Find where the given text appears and provide that cell's center as (x, y) coordinate. 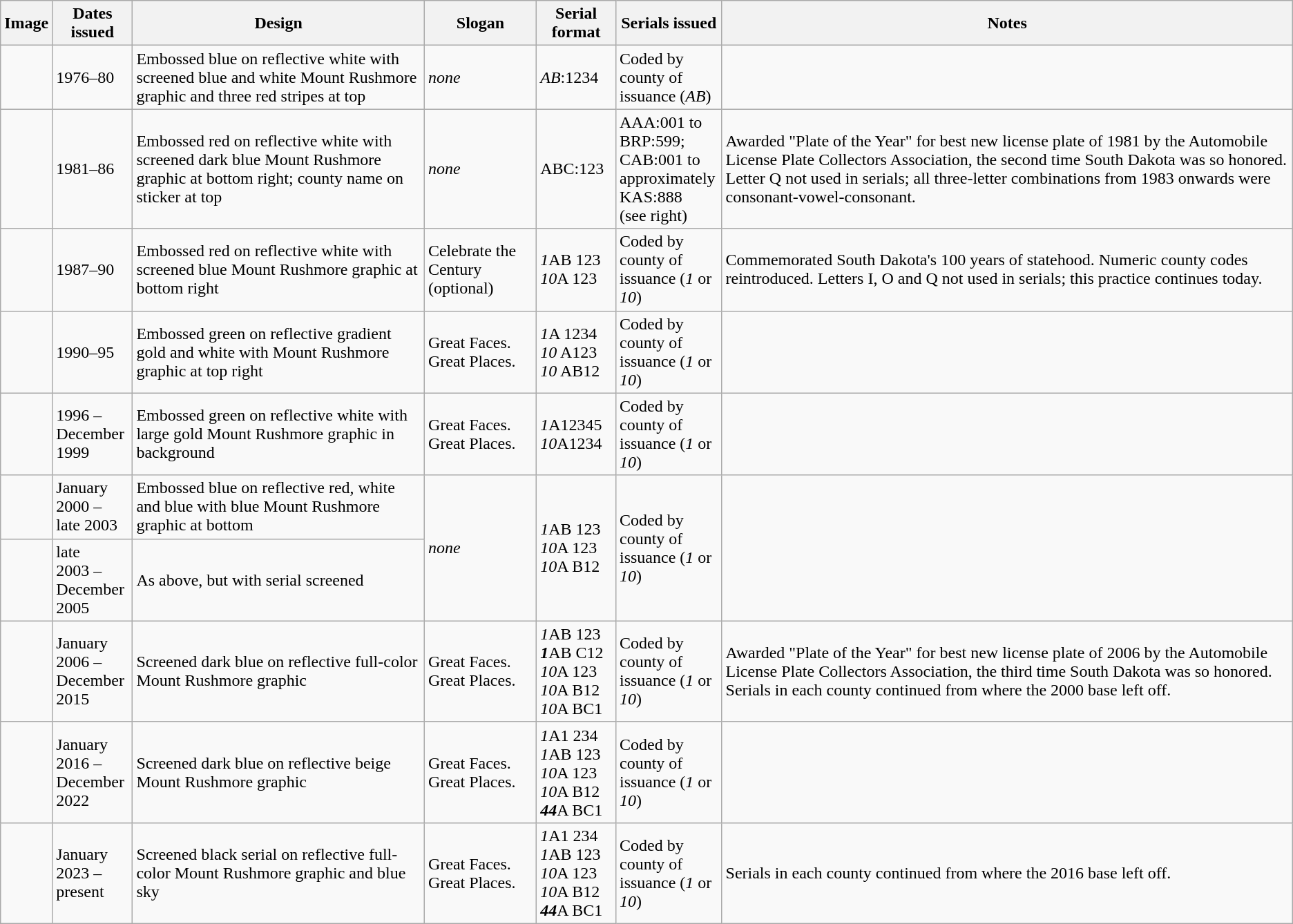
Embossed red on reflective white with screened blue Mount Rushmore graphic at bottom right (279, 269)
ABC:123 (576, 169)
1AB 12310A 12310A B12 (576, 548)
Screened dark blue on reflective beige Mount Rushmore graphic (279, 772)
Coded by county of issuance (AB) (669, 77)
Serials issued (669, 23)
Celebrate the Century (optional) (480, 269)
Embossed blue on reflective white with screened blue and white Mount Rushmore graphic and three red stripes at top (279, 77)
1987–90 (93, 269)
January 2016 – December 2022 (93, 772)
Serial format (576, 23)
1996 – December 1999 (93, 434)
Screened black serial on reflective full-color Mount Rushmore graphic and blue sky (279, 873)
Dates issued (93, 23)
January 2000 – late 2003 (93, 507)
January 2023 – present (93, 873)
1976–80 (93, 77)
1AB 1231AB C1210A 12310A B1210A BC1 (576, 671)
1981–86 (93, 169)
Image (26, 23)
1990–95 (93, 352)
Serials in each county continued from where the 2016 base left off. (1007, 873)
Screened dark blue on reflective full-color Mount Rushmore graphic (279, 671)
1AB 12310A 123 (576, 269)
Embossed green on reflective white with large gold Mount Rushmore graphic in background (279, 434)
January 2006 – December 2015 (93, 671)
Design (279, 23)
Embossed green on reflective gradient gold and white with Mount Rushmore graphic at top right (279, 352)
late 2003 – December 2005 (93, 580)
Notes (1007, 23)
As above, but with serial screened (279, 580)
AB:1234 (576, 77)
1A 123410 A12310 AB12 (576, 352)
AAA:001 to BRP:599; CAB:001 to approximately KAS:888(see right) (669, 169)
Slogan (480, 23)
Embossed blue on reflective red, white and blue with blue Mount Rushmore graphic at bottom (279, 507)
1A1234510A1234 (576, 434)
Embossed red on reflective white with screened dark blue Mount Rushmore graphic at bottom right; county name on sticker at top (279, 169)
